Search for the cell housing the specified text and yield its [X, Y] center coordinate. 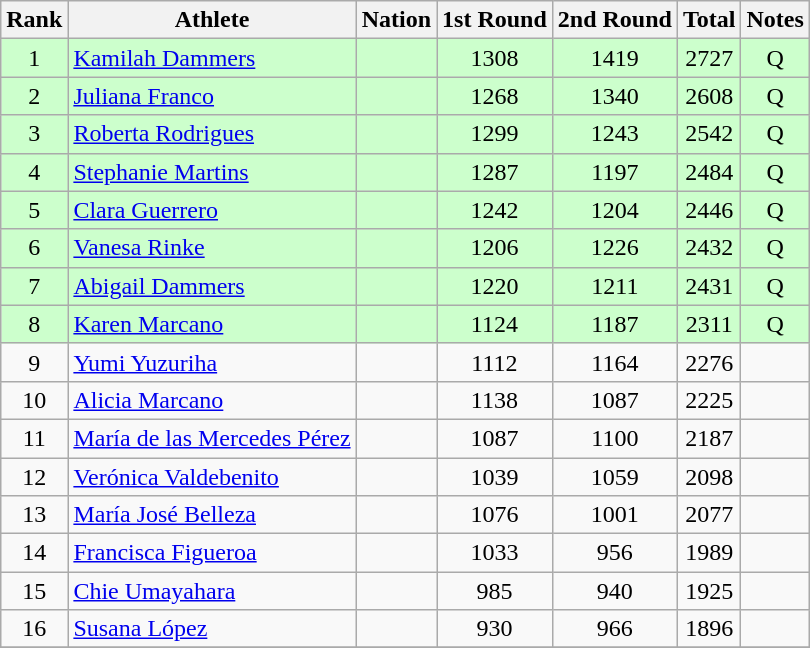
Total [709, 20]
Kamilah Dammers [212, 58]
Alicia Marcano [212, 400]
956 [614, 553]
1299 [495, 134]
3 [34, 134]
Karen Marcano [212, 324]
1059 [614, 477]
Susana López [212, 629]
2 [34, 96]
1340 [614, 96]
Vanesa Rinke [212, 248]
Verónica Valdebenito [212, 477]
1419 [614, 58]
1112 [495, 362]
6 [34, 248]
1226 [614, 248]
4 [34, 172]
2311 [709, 324]
Yumi Yuzuriha [212, 362]
María José Belleza [212, 515]
1st Round [495, 20]
Juliana Franco [212, 96]
1287 [495, 172]
1206 [495, 248]
1039 [495, 477]
2608 [709, 96]
15 [34, 591]
Clara Guerrero [212, 210]
7 [34, 286]
1989 [709, 553]
1164 [614, 362]
Athlete [212, 20]
Stephanie Martins [212, 172]
1033 [495, 553]
1211 [614, 286]
Rank [34, 20]
2187 [709, 438]
Notes [775, 20]
11 [34, 438]
1268 [495, 96]
María de las Mercedes Pérez [212, 438]
1197 [614, 172]
2276 [709, 362]
Roberta Rodrigues [212, 134]
985 [495, 591]
9 [34, 362]
1896 [709, 629]
1243 [614, 134]
13 [34, 515]
2077 [709, 515]
10 [34, 400]
2nd Round [614, 20]
930 [495, 629]
Nation [396, 20]
1204 [614, 210]
Abigail Dammers [212, 286]
1187 [614, 324]
2727 [709, 58]
2225 [709, 400]
1220 [495, 286]
1001 [614, 515]
2446 [709, 210]
1100 [614, 438]
2432 [709, 248]
5 [34, 210]
2098 [709, 477]
940 [614, 591]
1242 [495, 210]
1308 [495, 58]
1124 [495, 324]
1925 [709, 591]
12 [34, 477]
1 [34, 58]
8 [34, 324]
2542 [709, 134]
Chie Umayahara [212, 591]
16 [34, 629]
1138 [495, 400]
1076 [495, 515]
966 [614, 629]
2431 [709, 286]
Francisca Figueroa [212, 553]
2484 [709, 172]
14 [34, 553]
